Find where the given text appears and provide that cell's center as (X, Y) coordinate. 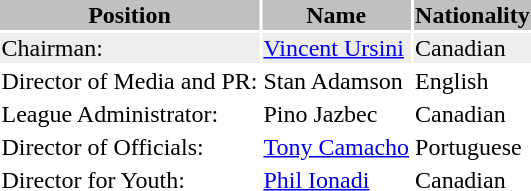
Chairman: (130, 48)
Name (336, 15)
League Administrator: (130, 114)
Position (130, 15)
Director of Officials: (130, 147)
Pino Jazbec (336, 114)
Tony Camacho (336, 147)
Stan Adamson (336, 81)
Vincent Ursini (336, 48)
Director of Media and PR: (130, 81)
